Detect which cell encompasses the target text, then output its (X, Y) center coordinate. 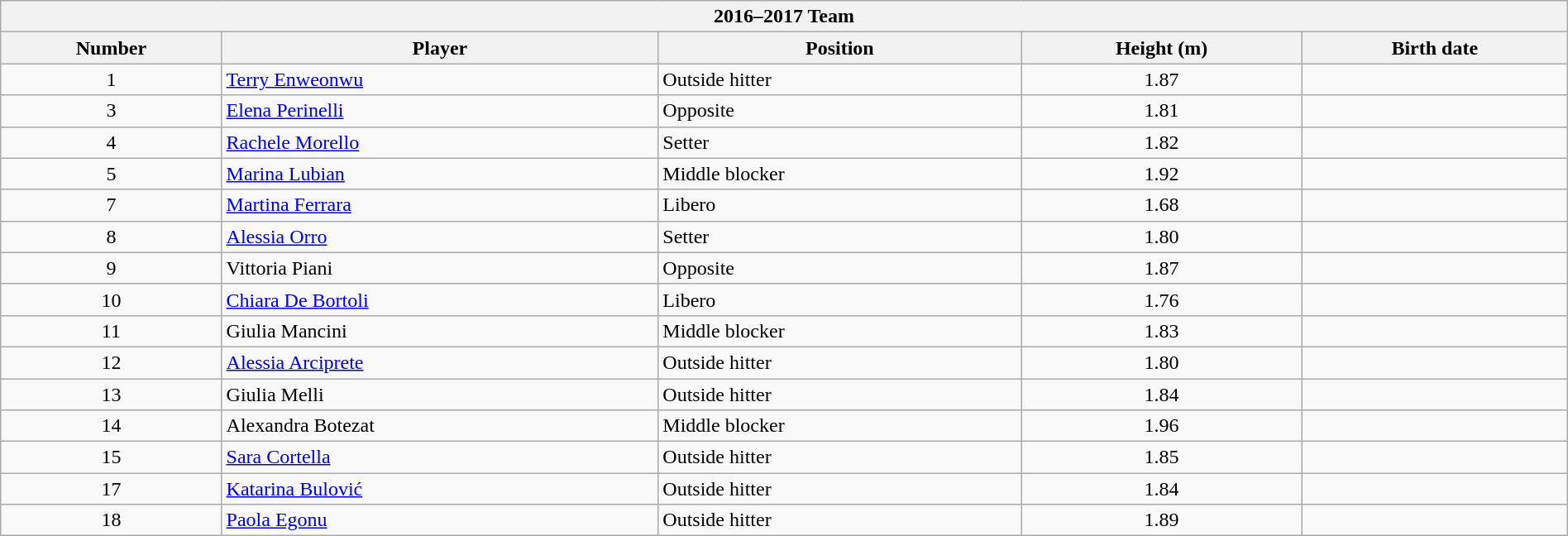
15 (111, 457)
13 (111, 395)
Number (111, 48)
1.68 (1161, 205)
Player (440, 48)
Height (m) (1161, 48)
Chiara De Bortoli (440, 299)
1.96 (1161, 426)
1.76 (1161, 299)
1.83 (1161, 331)
Giulia Melli (440, 395)
1.85 (1161, 457)
5 (111, 174)
Giulia Mancini (440, 331)
1.82 (1161, 142)
18 (111, 520)
17 (111, 489)
Paola Egonu (440, 520)
Martina Ferrara (440, 205)
Sara Cortella (440, 457)
Terry Enweonwu (440, 79)
4 (111, 142)
Birth date (1434, 48)
1.92 (1161, 174)
Alessia Orro (440, 237)
Alessia Arciprete (440, 362)
8 (111, 237)
3 (111, 111)
Rachele Morello (440, 142)
9 (111, 268)
1.89 (1161, 520)
Vittoria Piani (440, 268)
7 (111, 205)
Elena Perinelli (440, 111)
Katarina Bulović (440, 489)
Alexandra Botezat (440, 426)
2016–2017 Team (784, 17)
10 (111, 299)
1 (111, 79)
11 (111, 331)
Marina Lubian (440, 174)
14 (111, 426)
Position (840, 48)
12 (111, 362)
1.81 (1161, 111)
